Find where the given text appears and provide that cell's center as [X, Y] coordinate. 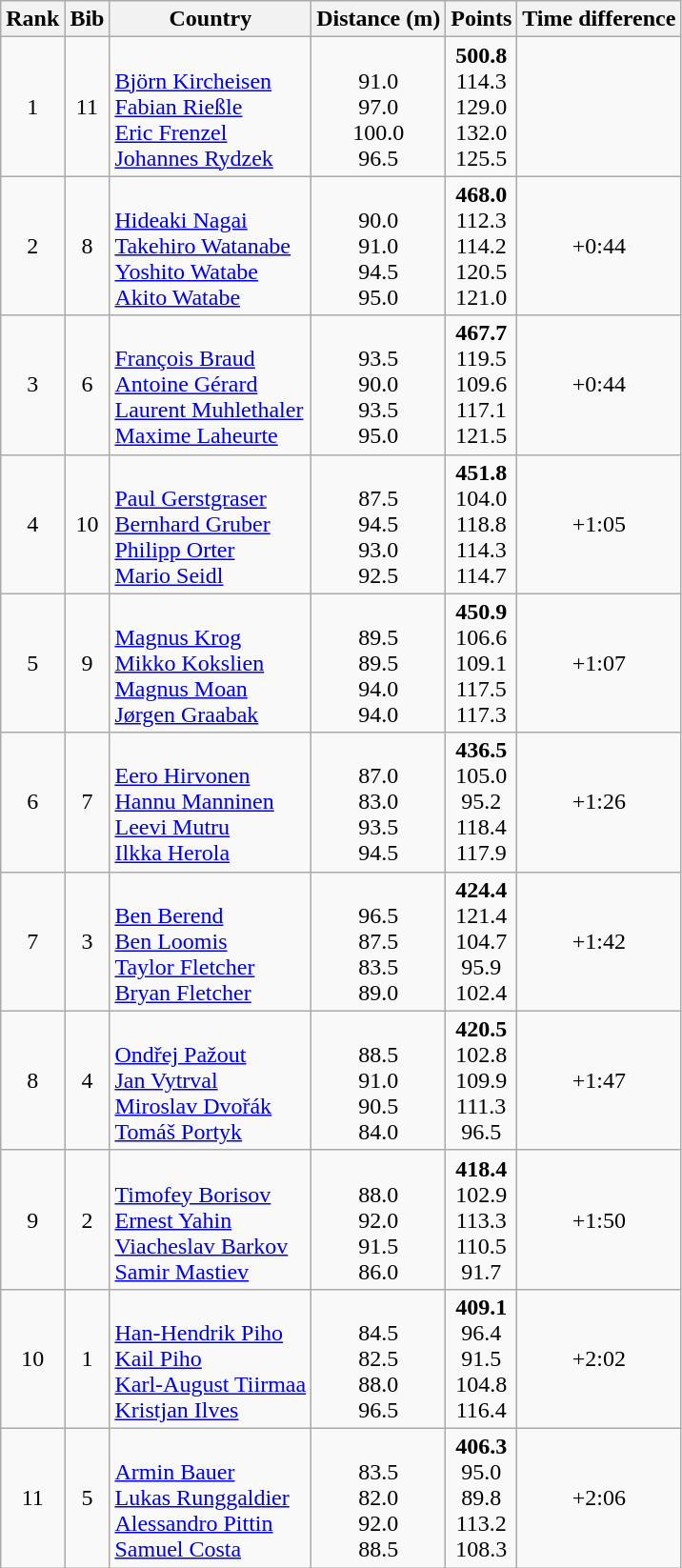
84.582.588.096.5 [379, 1358]
91.097.0100.096.5 [379, 107]
500.8114.3129.0132.0125.5 [482, 107]
Points [482, 19]
+1:05 [599, 524]
424.4121.4104.795.9102.4 [482, 941]
+2:06 [599, 1498]
+1:07 [599, 663]
418.4102.9113.3110.591.7 [482, 1219]
Rank [32, 19]
93.590.093.595.0 [379, 385]
+1:26 [599, 802]
88.591.090.584.0 [379, 1080]
Country [211, 19]
Eero HirvonenHannu ManninenLeevi MutruIlkka Herola [211, 802]
+2:02 [599, 1358]
Ben BerendBen LoomisTaylor FletcherBryan Fletcher [211, 941]
Armin BauerLukas RunggaldierAlessandro PittinSamuel Costa [211, 1498]
87.594.593.092.5 [379, 524]
Bib [88, 19]
467.7119.5109.6117.1121.5 [482, 385]
89.589.594.094.0 [379, 663]
436.5105.095.2118.4117.9 [482, 802]
88.092.091.586.0 [379, 1219]
83.582.092.088.5 [379, 1498]
François BraudAntoine GérardLaurent MuhlethalerMaxime Laheurte [211, 385]
406.395.089.8113.2108.3 [482, 1498]
409.196.491.5104.8116.4 [482, 1358]
468.0112.3114.2120.5121.0 [482, 246]
Ondřej PažoutJan VytrvalMiroslav DvořákTomáš Portyk [211, 1080]
+1:50 [599, 1219]
96.587.583.589.0 [379, 941]
Björn KircheisenFabian RießleEric FrenzelJohannes Rydzek [211, 107]
Paul GerstgraserBernhard GruberPhilipp OrterMario Seidl [211, 524]
Magnus KrogMikko KokslienMagnus MoanJørgen Graabak [211, 663]
90.091.094.595.0 [379, 246]
Han-Hendrik PihoKail PihoKarl-August TiirmaaKristjan Ilves [211, 1358]
87.083.093.594.5 [379, 802]
Hideaki NagaiTakehiro WatanabeYoshito WatabeAkito Watabe [211, 246]
+1:42 [599, 941]
Timofey BorisovErnest YahinViacheslav BarkovSamir Mastiev [211, 1219]
+1:47 [599, 1080]
Distance (m) [379, 19]
450.9106.6109.1117.5117.3 [482, 663]
Time difference [599, 19]
420.5102.8109.9111.396.5 [482, 1080]
451.8104.0118.8114.3114.7 [482, 524]
